Search for the cell housing the specified text and yield its [x, y] center coordinate. 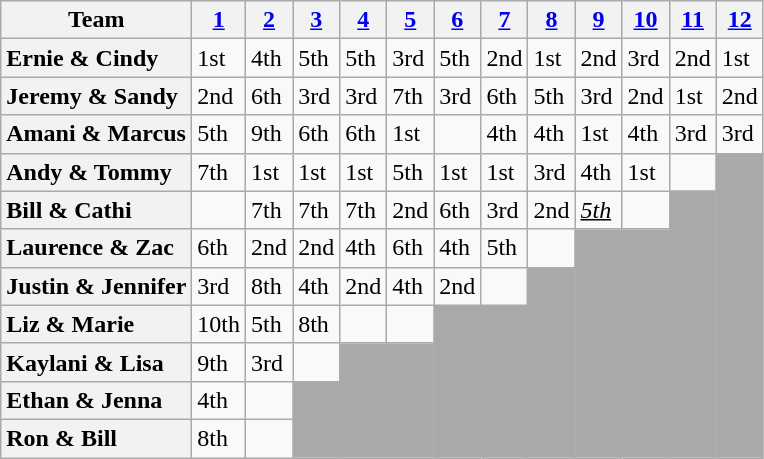
Ethan & Jenna [96, 400]
11 [692, 20]
5 [410, 20]
Andy & Tommy [96, 172]
Jeremy & Sandy [96, 96]
Amani & Marcus [96, 134]
9 [598, 20]
Ron & Bill [96, 438]
Liz & Marie [96, 324]
2 [270, 20]
10th [219, 324]
12 [740, 20]
10 [646, 20]
Laurence & Zac [96, 248]
Kaylani & Lisa [96, 362]
7 [504, 20]
Bill & Cathi [96, 210]
Justin & Jennifer [96, 286]
1 [219, 20]
3 [316, 20]
Ernie & Cindy [96, 58]
4 [364, 20]
Team [96, 20]
6 [458, 20]
8 [552, 20]
